Detect which cell encompasses the target text, then output its [X, Y] center coordinate. 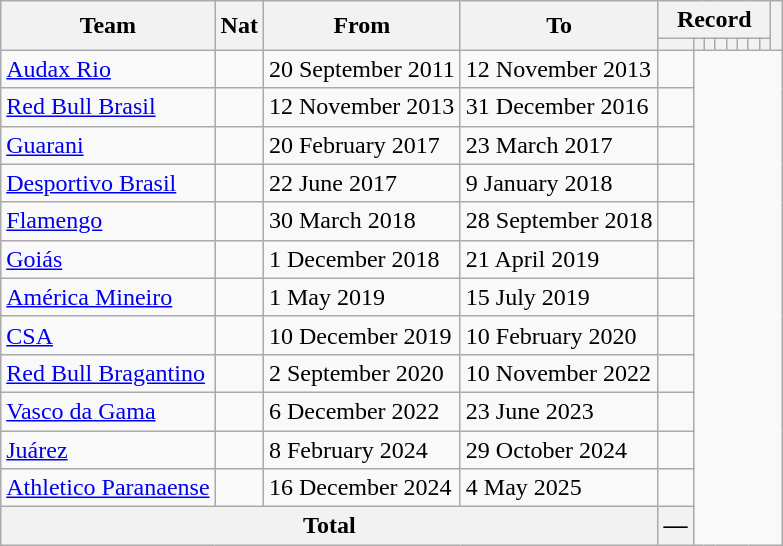
20 September 2011 [362, 69]
Desportivo Brasil [108, 183]
20 February 2017 [362, 145]
28 September 2018 [559, 221]
10 February 2020 [559, 335]
2 September 2020 [362, 373]
Red Bull Bragantino [108, 373]
To [559, 26]
8 February 2024 [362, 449]
16 December 2024 [362, 488]
31 December 2016 [559, 107]
Vasco da Gama [108, 411]
Athletico Paranaense [108, 488]
Audax Rio [108, 69]
22 June 2017 [362, 183]
Total [330, 526]
Goiás [108, 259]
1 December 2018 [362, 259]
— [676, 526]
23 June 2023 [559, 411]
América Mineiro [108, 297]
Nat [239, 26]
29 October 2024 [559, 449]
21 April 2019 [559, 259]
Flamengo [108, 221]
From [362, 26]
Record [714, 20]
Red Bull Brasil [108, 107]
10 November 2022 [559, 373]
9 January 2018 [559, 183]
Team [108, 26]
Juárez [108, 449]
CSA [108, 335]
10 December 2019 [362, 335]
15 July 2019 [559, 297]
23 March 2017 [559, 145]
1 May 2019 [362, 297]
6 December 2022 [362, 411]
4 May 2025 [559, 488]
Guarani [108, 145]
30 March 2018 [362, 221]
